Determine the (x, y) coordinate at the center of the cell enclosing the given text.  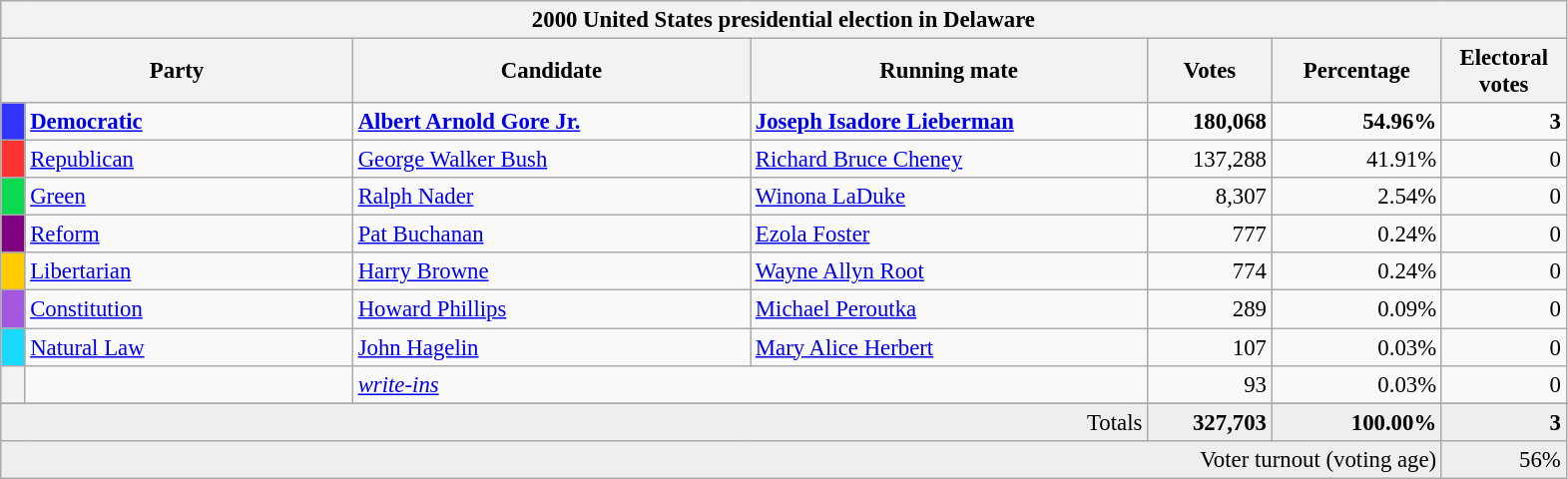
Mary Alice Herbert (949, 347)
Howard Phillips (551, 309)
Albert Arnold Gore Jr. (551, 122)
Democratic (189, 122)
Votes (1210, 72)
93 (1210, 384)
180,068 (1210, 122)
774 (1210, 272)
Electoral votes (1503, 72)
54.96% (1356, 122)
56% (1503, 459)
John Hagelin (551, 347)
Candidate (551, 72)
289 (1210, 309)
Percentage (1356, 72)
8,307 (1210, 197)
Michael Peroutka (949, 309)
Voter turnout (voting age) (722, 459)
Ralph Nader (551, 197)
Constitution (189, 309)
327,703 (1210, 422)
41.91% (1356, 160)
Party (178, 72)
107 (1210, 347)
Green (189, 197)
137,288 (1210, 160)
Totals (575, 422)
Wayne Allyn Root (949, 272)
2.54% (1356, 197)
Richard Bruce Cheney (949, 160)
Harry Browne (551, 272)
Joseph Isadore Lieberman (949, 122)
100.00% (1356, 422)
write-ins (750, 384)
777 (1210, 235)
0.09% (1356, 309)
Natural Law (189, 347)
Republican (189, 160)
George Walker Bush (551, 160)
Libertarian (189, 272)
Ezola Foster (949, 235)
Winona LaDuke (949, 197)
2000 United States presidential election in Delaware (784, 20)
Reform (189, 235)
Running mate (949, 72)
Pat Buchanan (551, 235)
